Return the [X, Y] coordinate for the center point of the cell that contains the specified text.  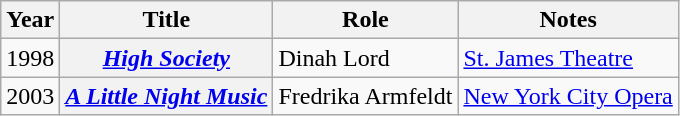
New York City Opera [568, 96]
A Little Night Music [166, 96]
Title [166, 20]
High Society [166, 58]
1998 [30, 58]
Fredrika Armfeldt [366, 96]
Dinah Lord [366, 58]
Notes [568, 20]
Year [30, 20]
Role [366, 20]
2003 [30, 96]
St. James Theatre [568, 58]
